Return the [X, Y] coordinate for the center point of the cell that contains the specified text.  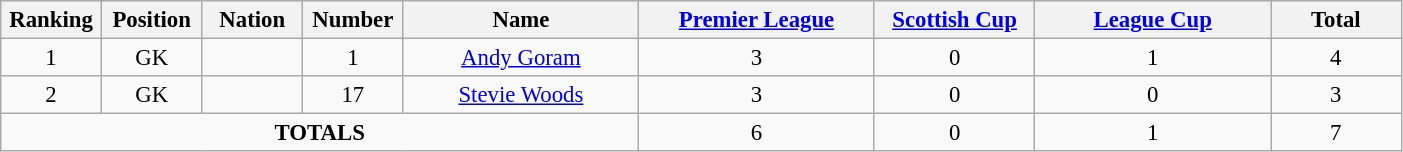
Total [1336, 20]
17 [354, 95]
Nation [252, 20]
Andy Goram [521, 58]
7 [1336, 133]
6 [757, 133]
Stevie Woods [521, 95]
League Cup [1153, 20]
TOTALS [320, 133]
Position [152, 20]
4 [1336, 58]
2 [52, 95]
Number [354, 20]
Premier League [757, 20]
Scottish Cup [954, 20]
Name [521, 20]
Ranking [52, 20]
